Capture the cell that displays the provided text and extract its (X, Y) central coordinate. 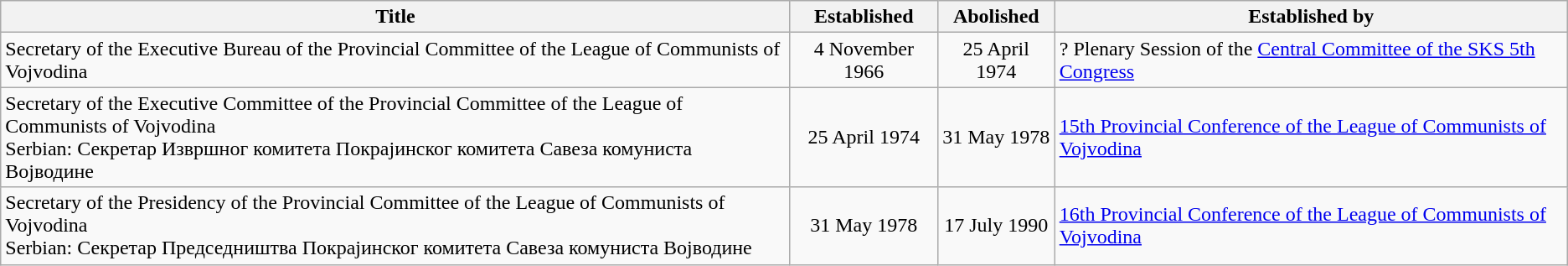
Abolished (996, 17)
16th Provincial Conference of the League of Communists of Vojvodina (1311, 226)
Title (395, 17)
15th Provincial Conference of the League of Communists of Vojvodina (1311, 138)
17 July 1990 (996, 226)
Established by (1311, 17)
Established (864, 17)
Secretary of the Executive Bureau of the Provincial Committee of the League of Communists of Vojvodina (395, 60)
4 November 1966 (864, 60)
? Plenary Session of the Central Committee of the SKS 5th Congress (1311, 60)
